Pinpoint the cell where the given text exists, returning its [X, Y] midpoint coordinate. 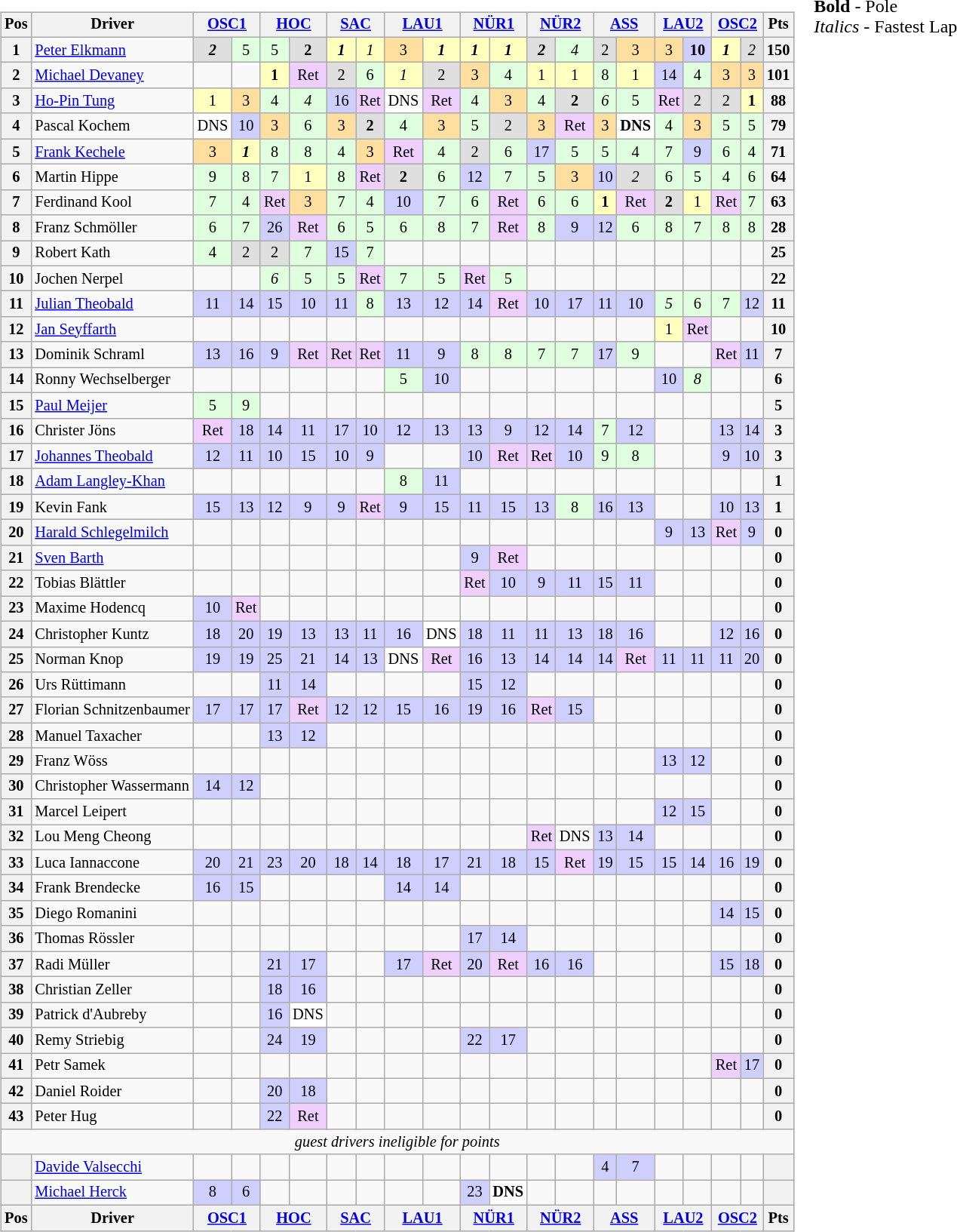
Dominik Schraml [112, 355]
Michael Devaney [112, 75]
Jochen Nerpel [112, 278]
79 [778, 126]
41 [16, 1066]
31 [16, 812]
29 [16, 761]
36 [16, 939]
Marcel Leipert [112, 812]
Franz Schmöller [112, 228]
Diego Romanini [112, 914]
Harald Schlegelmilch [112, 533]
Ronny Wechselberger [112, 380]
71 [778, 152]
Julian Theobald [112, 304]
37 [16, 964]
Thomas Rössler [112, 939]
Lou Meng Cheong [112, 837]
39 [16, 1015]
Peter Hug [112, 1117]
Christopher Kuntz [112, 634]
34 [16, 888]
Daniel Roider [112, 1091]
Frank Kechele [112, 152]
guest drivers ineligible for points [397, 1142]
30 [16, 786]
27 [16, 710]
101 [778, 75]
35 [16, 914]
Radi Müller [112, 964]
42 [16, 1091]
Sven Barth [112, 558]
Jan Seyffarth [112, 330]
Kevin Fank [112, 507]
32 [16, 837]
Adam Langley-Khan [112, 481]
64 [778, 177]
Robert Kath [112, 253]
Tobias Blättler [112, 583]
150 [778, 50]
Christer Jöns [112, 431]
Manuel Taxacher [112, 736]
Ho-Pin Tung [112, 101]
Pascal Kochem [112, 126]
Paul Meijer [112, 405]
33 [16, 862]
Maxime Hodencq [112, 609]
Luca Iannaccone [112, 862]
Michael Herck [112, 1193]
Davide Valsecchi [112, 1167]
Remy Striebig [112, 1040]
Franz Wöss [112, 761]
38 [16, 990]
63 [778, 202]
Christian Zeller [112, 990]
Peter Elkmann [112, 50]
Norman Knop [112, 659]
Frank Brendecke [112, 888]
Petr Samek [112, 1066]
Martin Hippe [112, 177]
Ferdinand Kool [112, 202]
88 [778, 101]
Florian Schnitzenbaumer [112, 710]
43 [16, 1117]
Urs Rüttimann [112, 685]
Patrick d'Aubreby [112, 1015]
Christopher Wassermann [112, 786]
Johannes Theobald [112, 456]
40 [16, 1040]
